For the text-containing cell, return its midpoint in (X, Y) coordinate format. 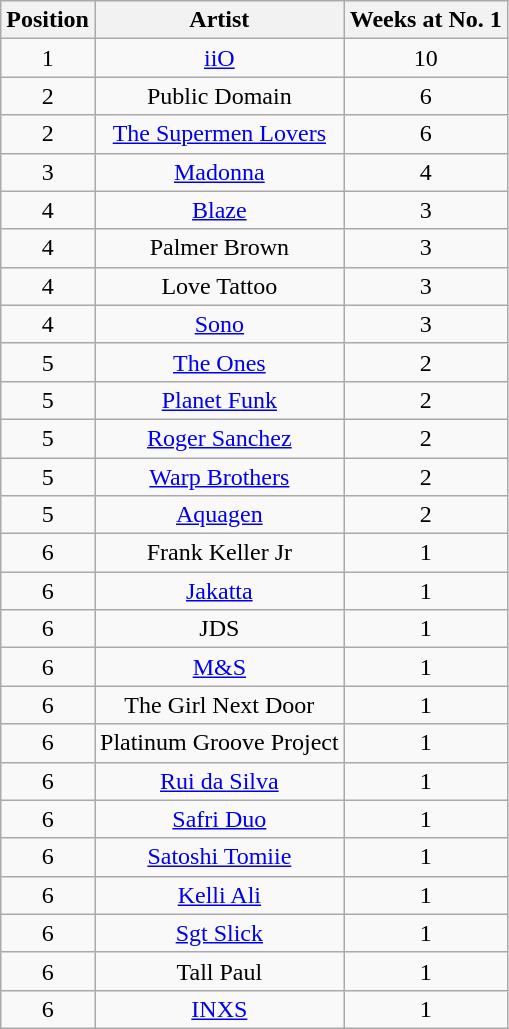
The Supermen Lovers (219, 134)
Sgt Slick (219, 933)
Platinum Groove Project (219, 743)
Frank Keller Jr (219, 553)
10 (426, 58)
Palmer Brown (219, 248)
Safri Duo (219, 819)
The Ones (219, 362)
Blaze (219, 210)
Jakatta (219, 591)
Artist (219, 20)
Rui da Silva (219, 781)
Warp Brothers (219, 477)
Position (48, 20)
Love Tattoo (219, 286)
Aquagen (219, 515)
The Girl Next Door (219, 705)
Roger Sanchez (219, 438)
M&S (219, 667)
Satoshi Tomiie (219, 857)
iiO (219, 58)
Public Domain (219, 96)
Sono (219, 324)
INXS (219, 1009)
Madonna (219, 172)
Planet Funk (219, 400)
Tall Paul (219, 971)
Weeks at No. 1 (426, 20)
JDS (219, 629)
Kelli Ali (219, 895)
